Determine the [x, y] coordinate at the center of the cell enclosing the given text.  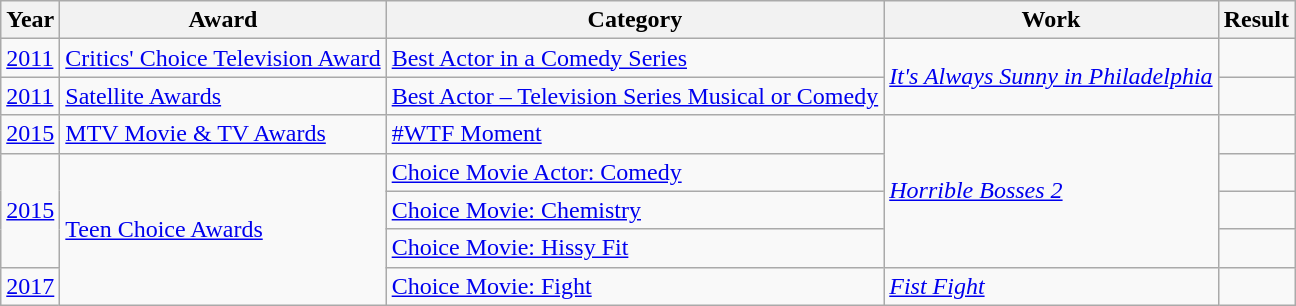
Category [635, 20]
Result [1256, 20]
It's Always Sunny in Philadelphia [1051, 77]
Choice Movie: Fight [635, 286]
Work [1051, 20]
Choice Movie Actor: Comedy [635, 172]
Choice Movie: Chemistry [635, 210]
Teen Choice Awards [223, 229]
Critics' Choice Television Award [223, 58]
Satellite Awards [223, 96]
Best Actor – Television Series Musical or Comedy [635, 96]
Fist Fight [1051, 286]
Best Actor in a Comedy Series [635, 58]
Year [30, 20]
Choice Movie: Hissy Fit [635, 248]
2017 [30, 286]
#WTF Moment [635, 134]
MTV Movie & TV Awards [223, 134]
Horrible Bosses 2 [1051, 191]
Award [223, 20]
